From the cell containing the given text, extract its center point as (X, Y) coordinate. 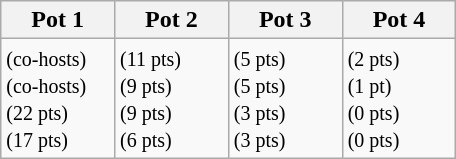
Pot 4 (399, 20)
Pot 2 (172, 20)
Pot 3 (285, 20)
(co-hosts) (co-hosts) (22 pts) (17 pts) (58, 98)
(2 pts) (1 pt) (0 pts) (0 pts) (399, 98)
(5 pts) (5 pts) (3 pts) (3 pts) (285, 98)
Pot 1 (58, 20)
(11 pts) (9 pts) (9 pts) (6 pts) (172, 98)
